Provide the (X, Y) coordinate of the cell's center where the given text is located.  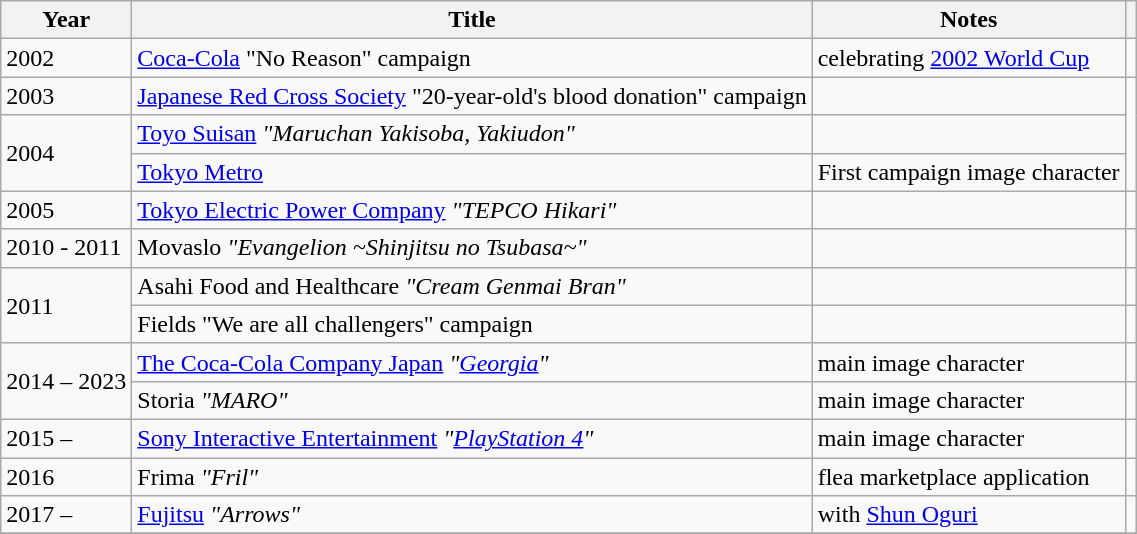
Fields "We are all challengers" campaign (472, 324)
Title (472, 20)
2002 (66, 58)
Year (66, 20)
Frima "Fril" (472, 477)
2016 (66, 477)
Movaslo "Evangelion ~Shinjitsu no Tsubasa~" (472, 248)
Storia "MARO" (472, 400)
2003 (66, 96)
flea marketplace application (968, 477)
Tokyo Electric Power Company "TEPCO Hikari" (472, 210)
Coca-Cola "No Reason" campaign (472, 58)
Asahi Food and Healthcare "Cream Genmai Bran" (472, 286)
First campaign image character (968, 172)
2010 - 2011 (66, 248)
Sony Interactive Entertainment "PlayStation 4" (472, 438)
Fujitsu "Arrows" (472, 515)
with Shun Oguri (968, 515)
2015 – (66, 438)
2005 (66, 210)
Notes (968, 20)
The Coca-Cola Company Japan "Georgia" (472, 362)
2011 (66, 305)
celebrating 2002 World Cup (968, 58)
2004 (66, 153)
2014 – 2023 (66, 381)
Tokyo Metro (472, 172)
2017 – (66, 515)
Toyo Suisan "Maruchan Yakisoba, Yakiudon" (472, 134)
Japanese Red Cross Society "20-year-old's blood donation" campaign (472, 96)
